From the cell containing the given text, extract its center point as [X, Y] coordinate. 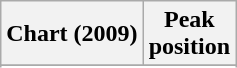
Chart (2009) [72, 34]
Peak position [189, 34]
